For the text-containing cell, return its midpoint in (x, y) coordinate format. 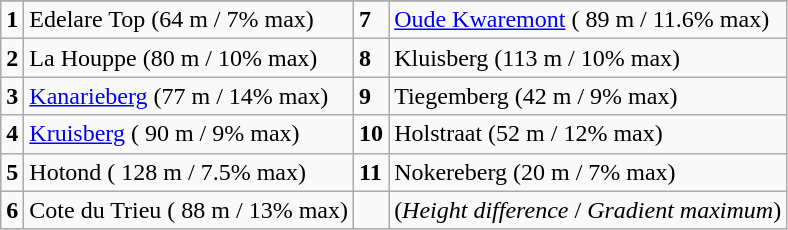
Tiegemberg (42 m / 9% max) (588, 96)
Kruisberg ( 90 m / 9% max) (189, 134)
3 (12, 96)
Kluisberg (113 m / 10% max) (588, 58)
4 (12, 134)
10 (372, 134)
1 (12, 20)
Kanarieberg (77 m / 14% max) (189, 96)
Nokereberg (20 m / 7% max) (588, 172)
8 (372, 58)
9 (372, 96)
6 (12, 210)
Oude Kwaremont ( 89 m / 11.6% max) (588, 20)
11 (372, 172)
Cote du Trieu ( 88 m / 13% max) (189, 210)
2 (12, 58)
Holstraat (52 m / 12% max) (588, 134)
5 (12, 172)
Edelare Top (64 m / 7% max) (189, 20)
Hotond ( 128 m / 7.5% max) (189, 172)
7 (372, 20)
(Height difference / Gradient maximum) (588, 210)
La Houppe (80 m / 10% max) (189, 58)
